Identify which cell holds the provided text, then report its [X, Y] central coordinate. 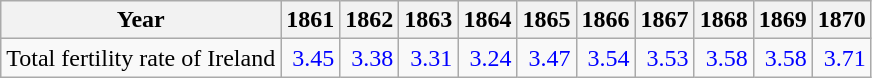
1867 [664, 20]
Total fertility rate of Ireland [141, 58]
1870 [842, 20]
1862 [370, 20]
3.47 [546, 58]
1866 [606, 20]
1861 [310, 20]
1864 [488, 20]
1865 [546, 20]
1869 [782, 20]
3.45 [310, 58]
3.38 [370, 58]
1863 [428, 20]
Year [141, 20]
3.71 [842, 58]
3.53 [664, 58]
1868 [724, 20]
3.24 [488, 58]
3.31 [428, 58]
3.54 [606, 58]
